Return (x, y) of the center of cell containing provided text 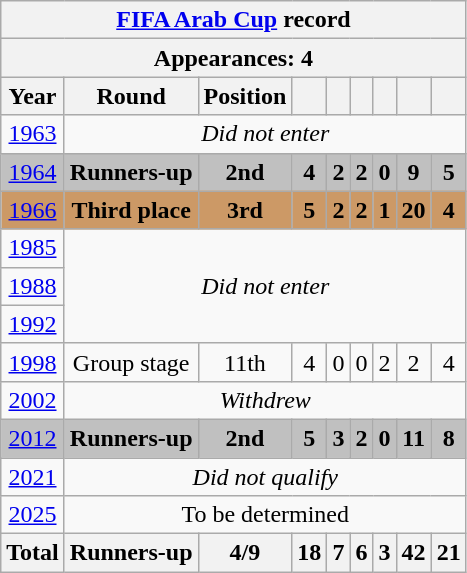
11 (414, 438)
To be determined (265, 515)
7 (338, 553)
1964 (33, 172)
1966 (33, 210)
Group stage (131, 362)
Appearances: 4 (234, 58)
Third place (131, 210)
2012 (33, 438)
20 (414, 210)
2002 (33, 400)
18 (310, 553)
FIFA Arab Cup record (234, 20)
3rd (245, 210)
1 (384, 210)
Round (131, 96)
Position (245, 96)
Withdrew (265, 400)
1998 (33, 362)
4/9 (245, 553)
42 (414, 553)
Year (33, 96)
Did not qualify (265, 477)
1985 (33, 248)
Total (33, 553)
8 (448, 438)
9 (414, 172)
21 (448, 553)
1988 (33, 286)
2025 (33, 515)
1963 (33, 134)
6 (362, 553)
2021 (33, 477)
1992 (33, 324)
11th (245, 362)
